Identify which cell holds the provided text, then report its (x, y) central coordinate. 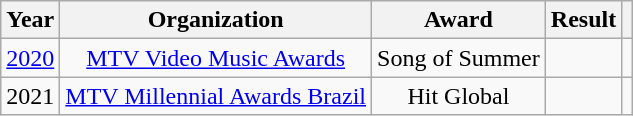
2021 (30, 96)
MTV Video Music Awards (216, 58)
Award (459, 20)
Result (583, 20)
Hit Global (459, 96)
2020 (30, 58)
MTV Millennial Awards Brazil (216, 96)
Organization (216, 20)
Year (30, 20)
Song of Summer (459, 58)
